Determine the [X, Y] coordinate at the center of the cell enclosing the given text.  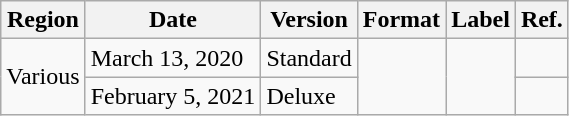
Label [481, 20]
February 5, 2021 [173, 96]
March 13, 2020 [173, 58]
Ref. [542, 20]
Various [43, 77]
Standard [309, 58]
Region [43, 20]
Format [401, 20]
Version [309, 20]
Date [173, 20]
Deluxe [309, 96]
